Return [x, y] of the center of cell containing provided text 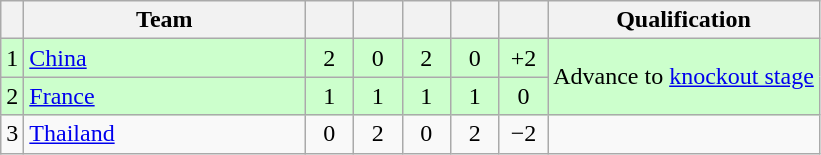
Qualification [684, 20]
Advance to knockout stage [684, 77]
China [164, 58]
+2 [524, 58]
−2 [524, 134]
Team [164, 20]
Thailand [164, 134]
3 [12, 134]
France [164, 96]
